Return the (x, y) coordinate for the center point of the cell that contains the specified text.  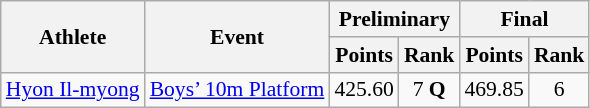
Boys’ 10m Platform (238, 90)
425.60 (364, 90)
7 Q (430, 90)
469.85 (494, 90)
6 (560, 90)
Final (524, 19)
Preliminary (394, 19)
Athlete (73, 36)
Event (238, 36)
Hyon Il-myong (73, 90)
